Search for the cell housing the specified text and yield its [x, y] center coordinate. 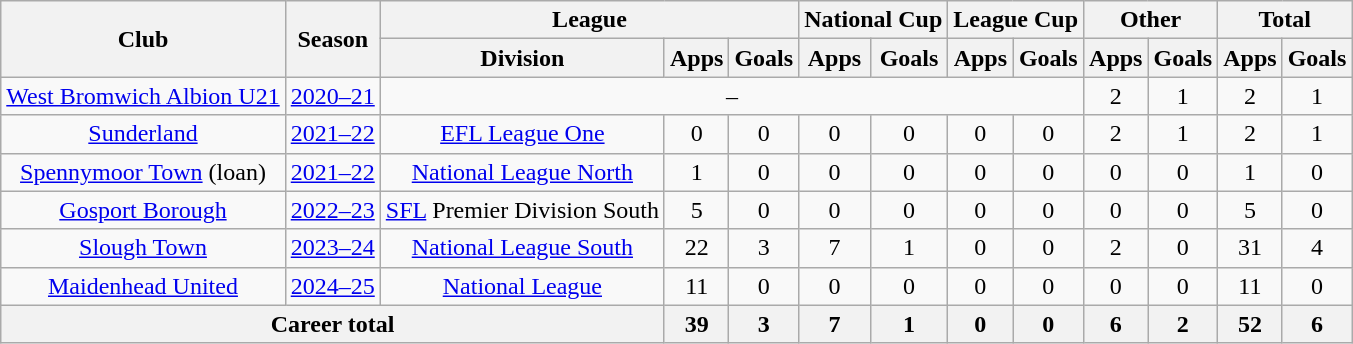
52 [1250, 324]
Spennymoor Town (loan) [143, 172]
Other [1151, 20]
2020–21 [332, 96]
Gosport Borough [143, 210]
National League North [522, 172]
Slough Town [143, 248]
Season [332, 39]
National League [522, 286]
National Cup [874, 20]
Career total [333, 324]
Division [522, 58]
39 [696, 324]
31 [1250, 248]
League [589, 20]
– [732, 96]
2023–24 [332, 248]
2022–23 [332, 210]
National League South [522, 248]
2024–25 [332, 286]
West Bromwich Albion U21 [143, 96]
SFL Premier Division South [522, 210]
Club [143, 39]
22 [696, 248]
Sunderland [143, 134]
League Cup [1016, 20]
Total [1285, 20]
Maidenhead United [143, 286]
EFL League One [522, 134]
4 [1317, 248]
